Return the [X, Y] coordinate for the center point of the cell that contains the specified text.  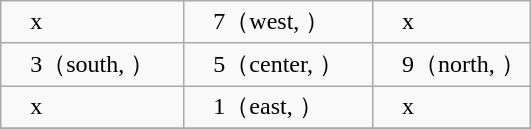
3（south, ） [92, 64]
1（east, ） [278, 108]
5（center, ） [278, 64]
9（north, ） [452, 64]
7（west, ） [278, 22]
